Detect which cell encompasses the target text, then output its (X, Y) center coordinate. 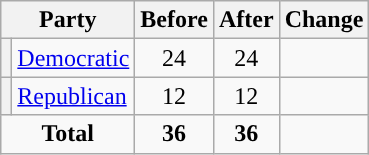
Republican (74, 96)
Before (174, 20)
Party (68, 20)
After (246, 20)
Democratic (74, 58)
Total (68, 134)
Change (324, 20)
